Capture the cell that displays the provided text and extract its [X, Y] central coordinate. 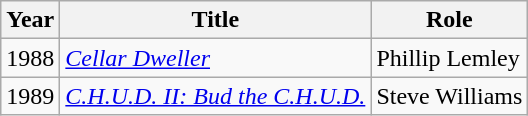
Role [450, 20]
Year [30, 20]
1989 [30, 96]
Phillip Lemley [450, 58]
Title [216, 20]
1988 [30, 58]
Cellar Dweller [216, 58]
Steve Williams [450, 96]
C.H.U.D. II: Bud the C.H.U.D. [216, 96]
